Return [X, Y] of the center of cell containing provided text 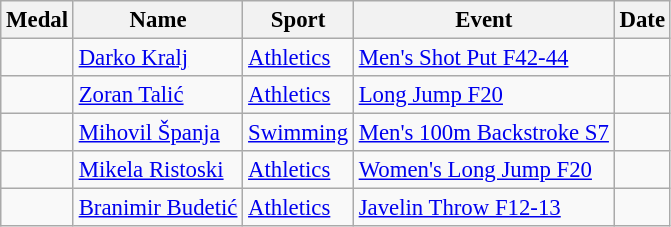
Javelin Throw F12-13 [484, 208]
Mihovil Španja [158, 133]
Sport [298, 20]
Branimir Budetić [158, 208]
Women's Long Jump F20 [484, 170]
Name [158, 20]
Event [484, 20]
Mikela Ristoski [158, 170]
Zoran Talić [158, 95]
Darko Kralj [158, 58]
Date [642, 20]
Men's Shot Put F42-44 [484, 58]
Swimming [298, 133]
Medal [38, 20]
Long Jump F20 [484, 95]
Men's 100m Backstroke S7 [484, 133]
